Find where the given text appears and provide that cell's center as (x, y) coordinate. 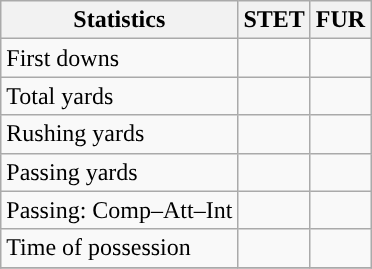
STET (274, 20)
Statistics (120, 20)
Passing yards (120, 172)
First downs (120, 58)
Total yards (120, 96)
Passing: Comp–Att–Int (120, 210)
Time of possession (120, 248)
FUR (340, 20)
Rushing yards (120, 134)
